Search for the cell housing the specified text and yield its (X, Y) center coordinate. 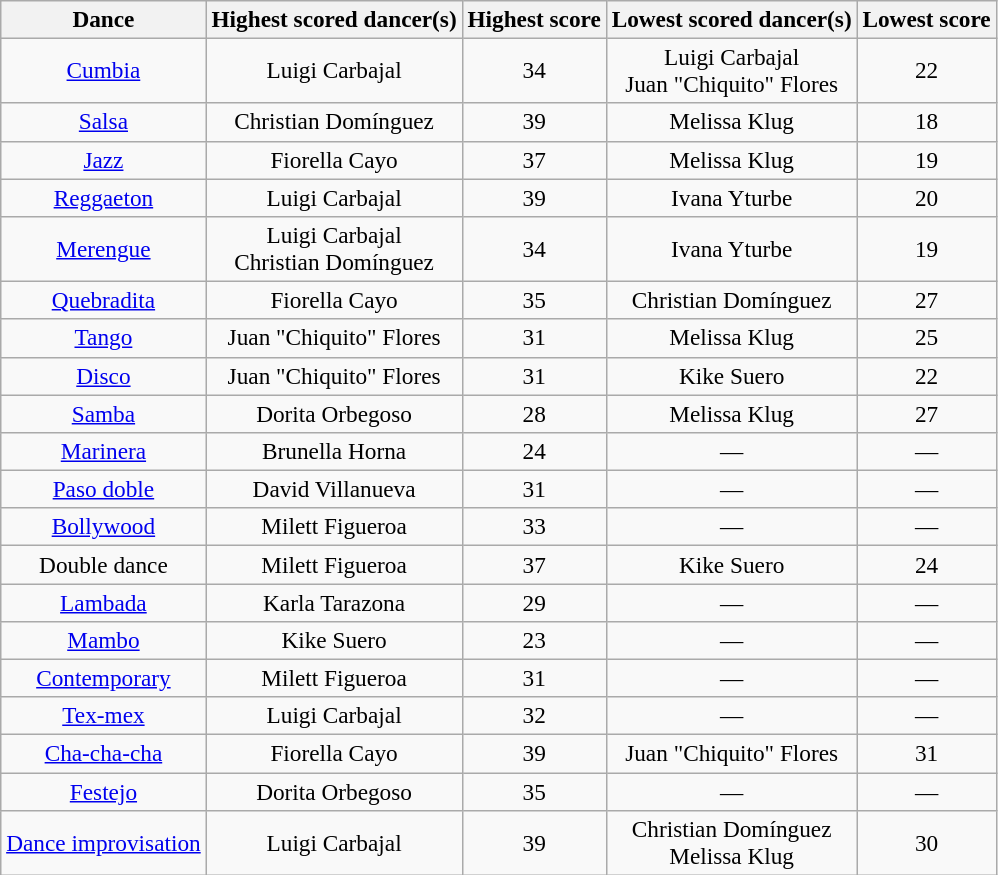
David Villanueva (334, 489)
Highest score (534, 19)
Salsa (104, 122)
Disco (104, 376)
28 (534, 413)
20 (926, 197)
33 (534, 527)
Lowest score (926, 19)
Lambada (104, 602)
Luigi CarbajalChristian Domínguez (334, 248)
Bollywood (104, 527)
Mambo (104, 640)
32 (534, 716)
Cumbia (104, 70)
Brunella Horna (334, 451)
Tex-mex (104, 716)
29 (534, 602)
18 (926, 122)
Samba (104, 413)
Karla Tarazona (334, 602)
Cha-cha-cha (104, 753)
Highest scored dancer(s) (334, 19)
Double dance (104, 564)
23 (534, 640)
Festejo (104, 791)
Quebradita (104, 300)
Marinera (104, 451)
Luigi CarbajalJuan "Chiquito" Flores (732, 70)
Christian DomínguezMelissa Klug (732, 842)
Dance (104, 19)
Reggaeton (104, 197)
Contemporary (104, 678)
Jazz (104, 160)
Dance improvisation (104, 842)
Paso doble (104, 489)
25 (926, 338)
30 (926, 842)
Tango (104, 338)
Merengue (104, 248)
Lowest scored dancer(s) (732, 19)
